Return the [x, y] coordinate for the center point of the cell that contains the specified text.  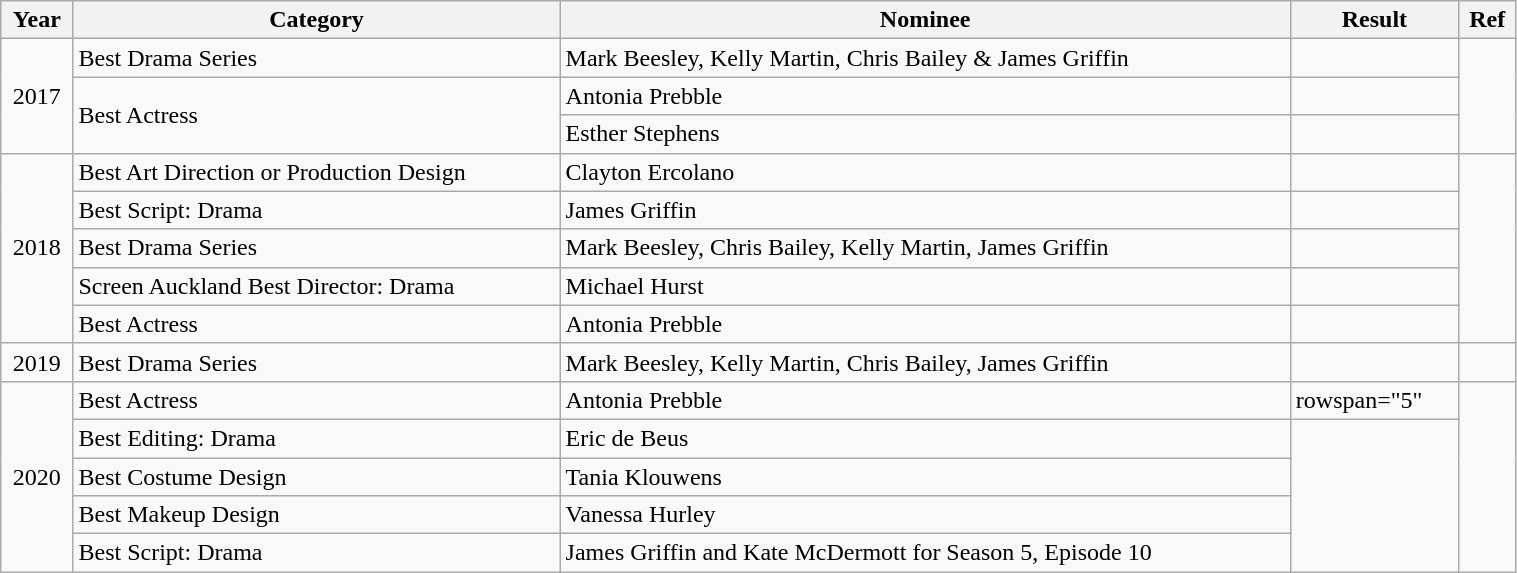
Ref [1487, 20]
Year [37, 20]
Mark Beesley, Kelly Martin, Chris Bailey & James Griffin [925, 58]
Eric de Beus [925, 438]
2019 [37, 362]
Esther Stephens [925, 134]
Clayton Ercolano [925, 172]
Screen Auckland Best Director: Drama [316, 286]
rowspan="5" [1374, 400]
Best Costume Design [316, 477]
2017 [37, 96]
James Griffin [925, 210]
Tania Klouwens [925, 477]
Michael Hurst [925, 286]
Mark Beesley, Chris Bailey, Kelly Martin, James Griffin [925, 248]
2020 [37, 476]
Best Art Direction or Production Design [316, 172]
Best Editing: Drama [316, 438]
Nominee [925, 20]
Mark Beesley, Kelly Martin, Chris Bailey, James Griffin [925, 362]
2018 [37, 248]
James Griffin and Kate McDermott for Season 5, Episode 10 [925, 553]
Best Makeup Design [316, 515]
Category [316, 20]
Vanessa Hurley [925, 515]
Result [1374, 20]
